From the cell containing the given text, extract its center point as (X, Y) coordinate. 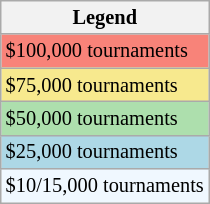
$25,000 tournaments (105, 152)
$75,000 tournaments (105, 85)
$50,000 tournaments (105, 118)
Legend (105, 17)
$100,000 tournaments (105, 51)
$10/15,000 tournaments (105, 186)
